Provide the [x, y] coordinate of the cell's center where the given text is located.  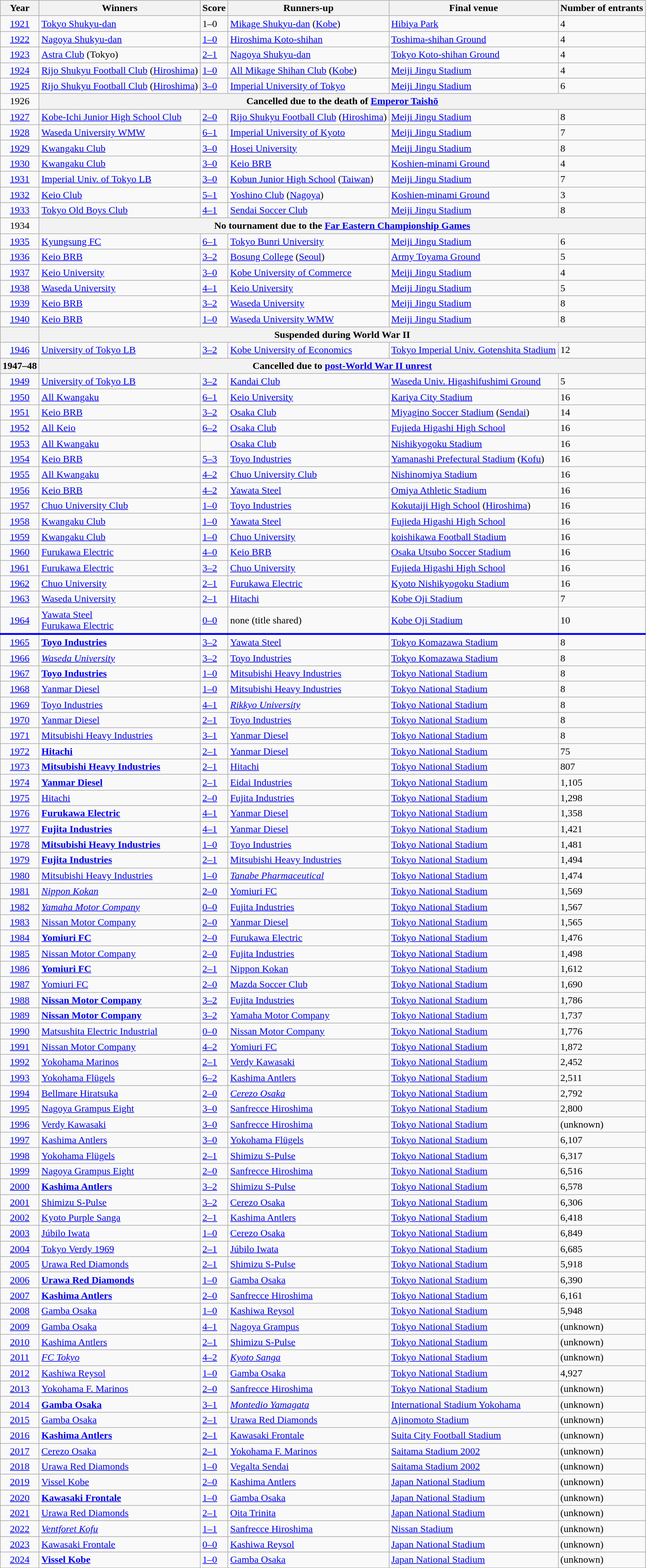
koishikawa Football Stadium [473, 537]
1938 [20, 288]
Montedio Yamagata [309, 1404]
1,737 [602, 1016]
1974 [20, 782]
1946 [20, 350]
Kokutaiji High School (Hiroshima) [473, 506]
1957 [20, 506]
Tokyo Koto-shihan Ground [473, 55]
Rikkyo University [309, 705]
1947–48 [20, 366]
1958 [20, 521]
75 [602, 751]
2005 [20, 1264]
5,948 [602, 1311]
4–0 [214, 552]
1949 [20, 381]
2023 [20, 1544]
Ajinomoto Stadium [473, 1420]
1925 [20, 86]
1936 [20, 257]
2004 [20, 1249]
1979 [20, 860]
1,298 [602, 798]
Hibiya Park [473, 24]
Kariya City Stadium [473, 397]
Kyungsung FC [120, 241]
2,792 [602, 1093]
14 [602, 412]
Year [20, 8]
All Mikage Shihan Club (Kobe) [309, 70]
Nissan Stadium [473, 1529]
Imperial Univ. of Tokyo LB [120, 179]
1981 [20, 891]
1955 [20, 475]
Astra Club (Tokyo) [120, 55]
Kobun Junior High School (Taiwan) [309, 179]
1954 [20, 459]
1976 [20, 813]
2018 [20, 1467]
3 [602, 195]
1932 [20, 195]
Runners-up [309, 8]
Tokyo Verdy 1969 [120, 1249]
Nagoya Grampus [309, 1327]
5–1 [214, 195]
2002 [20, 1218]
Suita City Football Stadium [473, 1435]
Tokyo Bunri University [309, 241]
1,476 [602, 938]
1997 [20, 1140]
1998 [20, 1155]
1973 [20, 767]
1931 [20, 179]
Score [214, 8]
1923 [20, 55]
Kobe University of Economics [309, 350]
Tokyo Old Boys Club [120, 210]
2,452 [602, 1062]
1995 [20, 1109]
2021 [20, 1513]
2001 [20, 1202]
Nishinomiya Stadium [473, 475]
Kobe-Ichi Junior High School Club [120, 117]
1992 [20, 1062]
1978 [20, 844]
6,317 [602, 1155]
1970 [20, 720]
2012 [20, 1373]
Kobe University of Commerce [309, 273]
1963 [20, 599]
1960 [20, 552]
Imperial University of Kyoto [309, 132]
Number of entrants [602, 8]
Kyoto Purple Sanga [120, 1218]
1980 [20, 876]
1934 [20, 226]
1984 [20, 938]
1927 [20, 117]
1,105 [602, 782]
Yokohama Marinos [120, 1062]
2020 [20, 1498]
1–1 [214, 1529]
1956 [20, 490]
1,358 [602, 813]
Mazda Soccer Club [309, 985]
1986 [20, 969]
none (title shared) [309, 620]
1964 [20, 620]
2003 [20, 1233]
1,872 [602, 1047]
2014 [20, 1404]
1961 [20, 568]
1929 [20, 148]
6,578 [602, 1186]
2016 [20, 1435]
Waseda Univ. Higashifushimi Ground [473, 381]
Miyagino Soccer Stadium (Sendai) [473, 412]
5,918 [602, 1264]
1993 [20, 1078]
Matsushita Electric Industrial [120, 1031]
Yoshino Club (Nagoya) [309, 195]
1922 [20, 39]
1991 [20, 1047]
1930 [20, 163]
6,390 [602, 1280]
1,565 [602, 922]
1,494 [602, 860]
Bosung College (Seoul) [309, 257]
1982 [20, 907]
1,498 [602, 953]
2009 [20, 1327]
1983 [20, 922]
1951 [20, 412]
Final venue [473, 8]
1,612 [602, 969]
2010 [20, 1342]
6,161 [602, 1295]
1,474 [602, 876]
4,927 [602, 1373]
1935 [20, 241]
6,849 [602, 1233]
1937 [20, 273]
Army Toyama Ground [473, 257]
1971 [20, 736]
1933 [20, 210]
Eidai Industries [309, 782]
Nishikyogoku Stadium [473, 443]
1952 [20, 428]
1926 [20, 101]
Kyoto Nishikyogoku Stadium [473, 583]
1972 [20, 751]
2017 [20, 1451]
2019 [20, 1482]
Winners [120, 8]
Vegalta Sendai [309, 1467]
Osaka Utsubo Soccer Stadium [473, 552]
Hiroshima Koto-shihan [309, 39]
Hosei University [309, 148]
1966 [20, 658]
1988 [20, 1000]
Oita Trinita [309, 1513]
Bellmare Hiratsuka [120, 1093]
FC Tokyo [120, 1358]
1939 [20, 304]
Kandai Club [309, 381]
Mikage Shukyu-dan (Kobe) [309, 24]
1965 [20, 642]
Yawata SteelFurukawa Electric [120, 620]
1967 [20, 673]
1959 [20, 537]
1985 [20, 953]
1,786 [602, 1000]
2000 [20, 1186]
Sendai Soccer Club [309, 210]
6,418 [602, 1218]
10 [602, 620]
1953 [20, 443]
International Stadium Yokohama [473, 1404]
No tournament due to the Far Eastern Championship Games [342, 226]
1989 [20, 1016]
1975 [20, 798]
Yamanashi Prefectural Stadium (Kofu) [473, 459]
1999 [20, 1171]
6,685 [602, 1249]
1940 [20, 319]
1,481 [602, 844]
2006 [20, 1280]
Tokyo Imperial Univ. Gotenshita Stadium [473, 350]
Toshima-shihan Ground [473, 39]
2,511 [602, 1078]
All Keio [120, 428]
2007 [20, 1295]
Imperial University of Tokyo [309, 86]
1987 [20, 985]
1950 [20, 397]
1921 [20, 24]
1,569 [602, 891]
1,776 [602, 1031]
Ventforet Kofu [120, 1529]
1928 [20, 132]
2015 [20, 1420]
12 [602, 350]
Suspended during World War II [342, 335]
1,567 [602, 907]
Cancelled due to the death of Emperor Taishō [342, 101]
1,690 [602, 985]
2013 [20, 1389]
2,800 [602, 1109]
1962 [20, 583]
6,306 [602, 1202]
5–3 [214, 459]
1968 [20, 689]
1994 [20, 1093]
Tanabe Pharmaceutical [309, 876]
1990 [20, 1031]
1924 [20, 70]
1969 [20, 705]
2008 [20, 1311]
1977 [20, 829]
Kyoto Sanga [309, 1358]
2011 [20, 1358]
1,421 [602, 829]
Keio Club [120, 195]
2022 [20, 1529]
807 [602, 767]
2024 [20, 1560]
1996 [20, 1124]
Cancelled due to post-World War II unrest [342, 366]
6,516 [602, 1171]
6,107 [602, 1140]
Omiya Athletic Stadium [473, 490]
Tokyo Shukyu-dan [120, 24]
